Pinpoint the cell where the given text exists, returning its [X, Y] midpoint coordinate. 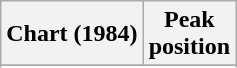
Chart (1984) [72, 34]
Peakposition [189, 34]
